Search for the cell housing the specified text and yield its [x, y] center coordinate. 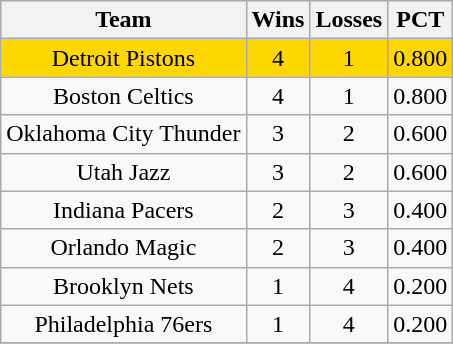
Losses [349, 20]
PCT [420, 20]
Oklahoma City Thunder [124, 134]
Orlando Magic [124, 248]
Utah Jazz [124, 172]
Indiana Pacers [124, 210]
Team [124, 20]
Detroit Pistons [124, 58]
Wins [278, 20]
Philadelphia 76ers [124, 324]
Brooklyn Nets [124, 286]
Boston Celtics [124, 96]
